Provide the [x, y] coordinate of the cell's center where the given text is located.  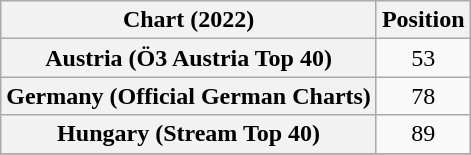
Austria (Ö3 Austria Top 40) [189, 58]
89 [423, 134]
Germany (Official German Charts) [189, 96]
Position [423, 20]
53 [423, 58]
Chart (2022) [189, 20]
Hungary (Stream Top 40) [189, 134]
78 [423, 96]
